Find where the given text appears and provide that cell's center as [x, y] coordinate. 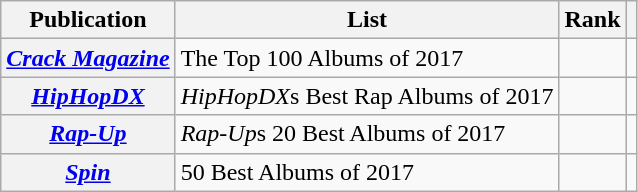
List [367, 20]
Publication [88, 20]
Rap-Up [88, 134]
HipHopDXs Best Rap Albums of 2017 [367, 96]
HipHopDX [88, 96]
Rank [592, 20]
Spin [88, 172]
The Top 100 Albums of 2017 [367, 58]
Rap-Ups 20 Best Albums of 2017 [367, 134]
Crack Magazine [88, 58]
50 Best Albums of 2017 [367, 172]
